Find where the given text appears and provide that cell's center as [X, Y] coordinate. 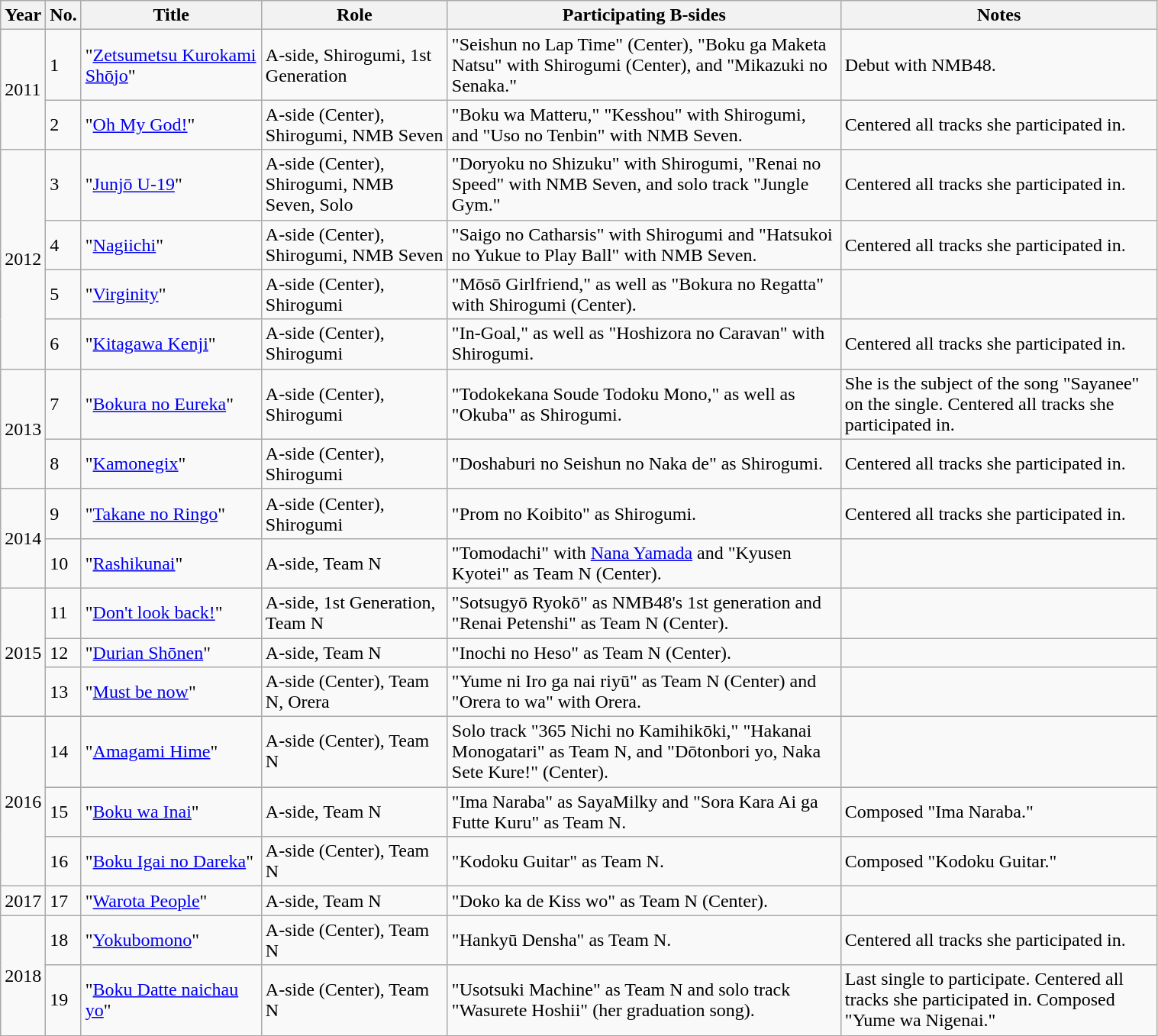
"Junjō U-19" [171, 185]
Title [171, 15]
6 [63, 344]
"Takane no Ringo" [171, 513]
"Boku Datte naichau yo" [171, 1000]
2017 [23, 901]
"Doshaburi no Seishun no Naka de" as Shirogumi. [644, 464]
Role [354, 15]
"Boku Igai no Dareka" [171, 861]
5 [63, 295]
A-side (Center), Team N, Orera [354, 692]
16 [63, 861]
"Kodoku Guitar" as Team N. [644, 861]
12 [63, 653]
"Boku wa Matteru," "Kesshou" with Shirogumi, and "Uso no Tenbin" with NMB Seven. [644, 125]
18 [63, 941]
Composed "Ima Naraba." [998, 812]
"Kamonegix" [171, 464]
"Sotsugyō Ryokō" as NMB48's 1st generation and "Renai Petenshi" as Team N (Center). [644, 612]
2018 [23, 976]
"Doryoku no Shizuku" with Shirogumi, "Renai no Speed" with NMB Seven, and solo track "Jungle Gym." [644, 185]
She is the subject of the song "Sayanee" on the single. Centered all tracks she participated in. [998, 404]
Participating B-sides [644, 15]
2013 [23, 429]
Solo track "365 Nichi no Kamihikōki," "Hakanai Monogatari" as Team N, and "Dōtonbori yo, Naka Sete Kure!" (Center). [644, 752]
9 [63, 513]
Composed "Kodoku Guitar." [998, 861]
"Hankyū Densha" as Team N. [644, 941]
Year [23, 15]
"Mōsō Girlfriend," as well as "Bokura no Regatta" with Shirogumi (Center). [644, 295]
"Tomodachi" with Nana Yamada and "Kyusen Kyotei" as Team N (Center). [644, 563]
8 [63, 464]
Last single to participate. Centered all tracks she participated in. Composed "Yume wa Nigenai." [998, 1000]
Debut with NMB48. [998, 65]
"Oh My God!" [171, 125]
"Warota People" [171, 901]
2011 [23, 90]
1 [63, 65]
"Doko ka de Kiss wo" as Team N (Center). [644, 901]
"Virginity" [171, 295]
"In-Goal," as well as "Hoshizora no Caravan" with Shirogumi. [644, 344]
"Bokura no Eureka" [171, 404]
Notes [998, 15]
13 [63, 692]
"Ima Naraba" as SayaMilky and "Sora Kara Ai ga Futte Kuru" as Team N. [644, 812]
2 [63, 125]
A-side, 1st Generation, Team N [354, 612]
"Todokekana Soude Todoku Mono," as well as "Okuba" as Shirogumi. [644, 404]
3 [63, 185]
"Usotsuki Machine" as Team N and solo track "Wasurete Hoshii" (her graduation song). [644, 1000]
2014 [23, 538]
7 [63, 404]
No. [63, 15]
A-side, Shirogumi, 1st Generation [354, 65]
"Yokubomono" [171, 941]
"Yume ni Iro ga nai riyū" as Team N (Center) and "Orera to wa" with Orera. [644, 692]
"Amagami Hime" [171, 752]
"Saigo no Catharsis" with Shirogumi and "Hatsukoi no Yukue to Play Ball" with NMB Seven. [644, 244]
2015 [23, 652]
"Rashikunai" [171, 563]
"Don't look back!" [171, 612]
"Durian Shōnen" [171, 653]
"Seishun no Lap Time" (Center), "Boku ga Maketa Natsu" with Shirogumi (Center), and "Mikazuki no Senaka." [644, 65]
19 [63, 1000]
"Boku wa Inai" [171, 812]
"Must be now" [171, 692]
"Prom no Koibito" as Shirogumi. [644, 513]
2012 [23, 260]
14 [63, 752]
2016 [23, 802]
11 [63, 612]
4 [63, 244]
A-side (Center), Shirogumi, NMB Seven, Solo [354, 185]
17 [63, 901]
"Nagiichi" [171, 244]
"Kitagawa Kenji" [171, 344]
10 [63, 563]
15 [63, 812]
"Inochi no Heso" as Team N (Center). [644, 653]
"Zetsumetsu Kurokami Shōjo" [171, 65]
